Pinpoint the cell where the given text exists, returning its [X, Y] midpoint coordinate. 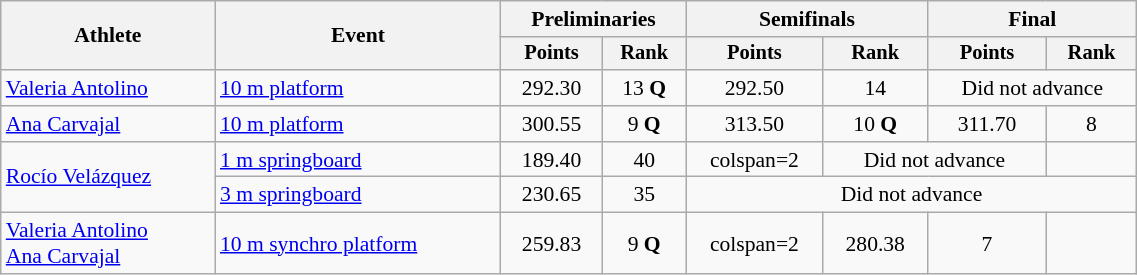
259.83 [552, 244]
300.55 [552, 124]
292.30 [552, 88]
13 Q [644, 88]
230.65 [552, 195]
311.70 [987, 124]
Valeria Antolino Ana Carvajal [108, 244]
1 m springboard [358, 160]
Athlete [108, 36]
10 Q [876, 124]
Rocío Velázquez [108, 178]
3 m springboard [358, 195]
7 [987, 244]
Preliminaries [594, 19]
8 [1092, 124]
14 [876, 88]
40 [644, 160]
313.50 [754, 124]
Event [358, 36]
Ana Carvajal [108, 124]
10 m synchro platform [358, 244]
35 [644, 195]
292.50 [754, 88]
Semifinals [807, 19]
280.38 [876, 244]
189.40 [552, 160]
Valeria Antolino [108, 88]
Final [1032, 19]
